Capture the cell that displays the provided text and extract its (X, Y) central coordinate. 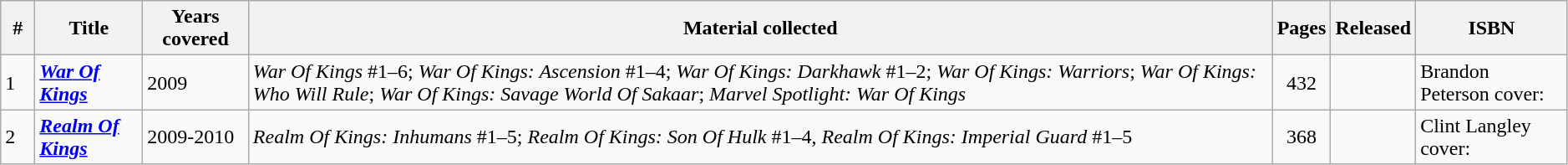
Released (1373, 28)
Material collected (760, 28)
2009 (195, 82)
1 (18, 82)
Realm Of Kings: Inhumans #1–5; Realm Of Kings: Son Of Hulk #1–4, Realm Of Kings: Imperial Guard #1–5 (760, 137)
Clint Langley cover: (1492, 137)
Years covered (195, 28)
Title (89, 28)
2009-2010 (195, 137)
Pages (1302, 28)
# (18, 28)
ISBN (1492, 28)
368 (1302, 137)
Brandon Peterson cover: (1492, 82)
2 (18, 137)
War Of Kings (89, 82)
Realm Of Kings (89, 137)
432 (1302, 82)
